Scan for the cell matching the given text and deliver its (X, Y) coordinate at center. 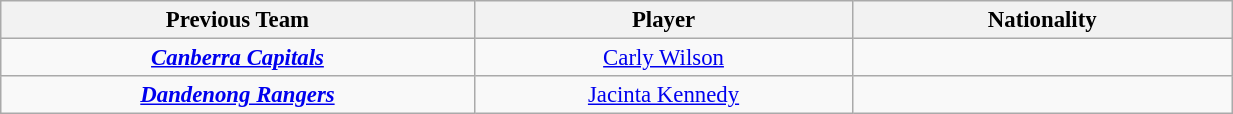
Dandenong Rangers (238, 95)
Player (664, 20)
Carly Wilson (664, 58)
Nationality (1042, 20)
Previous Team (238, 20)
Canberra Capitals (238, 58)
Jacinta Kennedy (664, 95)
